Return [x, y] of the center of cell containing provided text 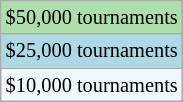
$50,000 tournaments [92, 17]
$10,000 tournaments [92, 85]
$25,000 tournaments [92, 51]
